Provide the [X, Y] coordinate of the cell's center where the given text is located.  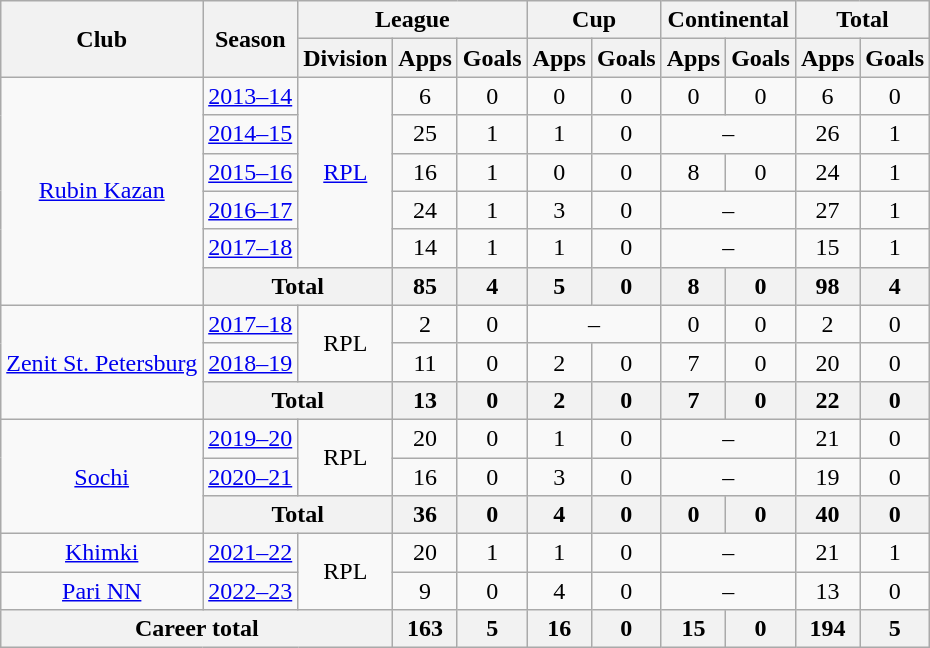
Cup [594, 20]
2018–19 [250, 362]
2019–20 [250, 438]
Career total [197, 629]
11 [425, 362]
League [412, 20]
Rubin Kazan [102, 191]
2013–14 [250, 96]
9 [425, 591]
2014–15 [250, 134]
25 [425, 134]
Division [346, 58]
98 [827, 286]
2016–17 [250, 210]
Season [250, 39]
2021–22 [250, 553]
Continental [728, 20]
36 [425, 515]
Sochi [102, 476]
22 [827, 400]
Zenit St. Petersburg [102, 362]
Khimki [102, 553]
2020–21 [250, 477]
40 [827, 515]
194 [827, 629]
2015–16 [250, 172]
19 [827, 477]
163 [425, 629]
85 [425, 286]
Club [102, 39]
Pari NN [102, 591]
2022–23 [250, 591]
14 [425, 248]
27 [827, 210]
26 [827, 134]
